Detect which cell encompasses the target text, then output its (X, Y) center coordinate. 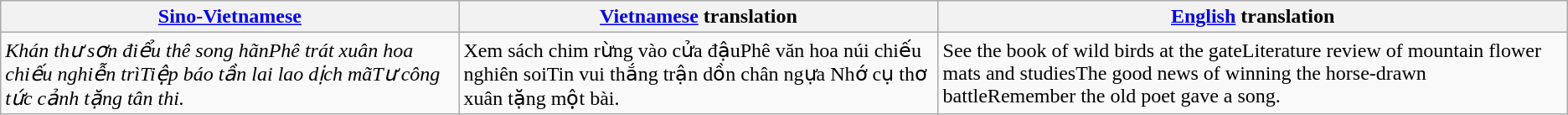
Sino-Vietnamese (230, 17)
English translation (1253, 17)
Xem sách chim rừng vào cửa đậuPhê văn hoa núi chiếu nghiên soiTin vui thắng trận dồn chân ngựa Nhớ cụ thơ xuân tặng một bài. (699, 74)
Khán thư sơn điểu thê song hãnPhê trát xuân hoa chiếu nghiễn trìTiệp báo tần lai lao dịch mãTư công tức cảnh tặng tân thi. (230, 74)
Vietnamese translation (699, 17)
